Output the [X, Y] coordinate of the center of the cell containing the given text.  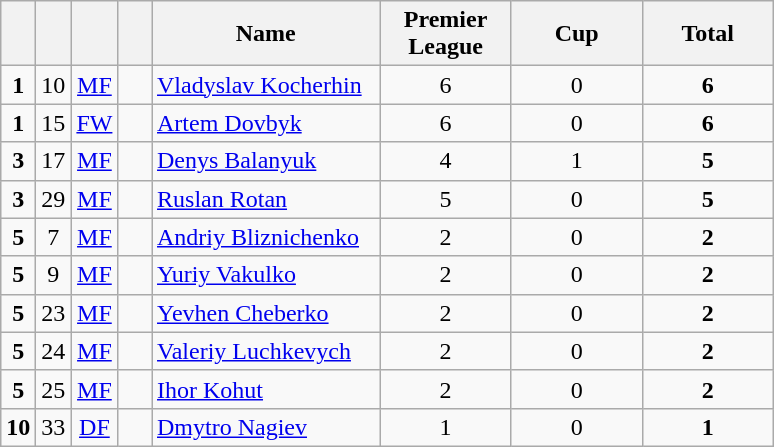
Dmytro Nagiev [266, 427]
Denys Balanyuk [266, 161]
FW [94, 123]
Ihor Kohut [266, 389]
Valeriy Luchkevych [266, 351]
15 [54, 123]
DF [94, 427]
Andriy Bliznichenko [266, 237]
Total [708, 34]
33 [54, 427]
17 [54, 161]
Cup [576, 34]
24 [54, 351]
Artem Dovbyk [266, 123]
Yevhen Cheberko [266, 313]
Name [266, 34]
4 [446, 161]
25 [54, 389]
Premier League [446, 34]
Ruslan Rotan [266, 199]
23 [54, 313]
7 [54, 237]
9 [54, 275]
29 [54, 199]
Vladyslav Kocherhin [266, 85]
Yuriy Vakulko [266, 275]
